For the text-containing cell, return its midpoint in (X, Y) coordinate format. 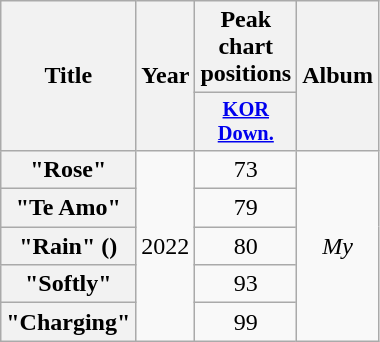
My (338, 245)
93 (246, 284)
"Rose" (68, 169)
Peak chart positions (246, 47)
"Rain" () (68, 246)
79 (246, 208)
99 (246, 322)
"Softly" (68, 284)
"Te Amo" (68, 208)
"Charging" (68, 322)
2022 (166, 245)
80 (246, 246)
73 (246, 169)
KORDown. (246, 122)
Title (68, 76)
Album (338, 76)
Year (166, 76)
